Capture the cell that displays the provided text and extract its (X, Y) central coordinate. 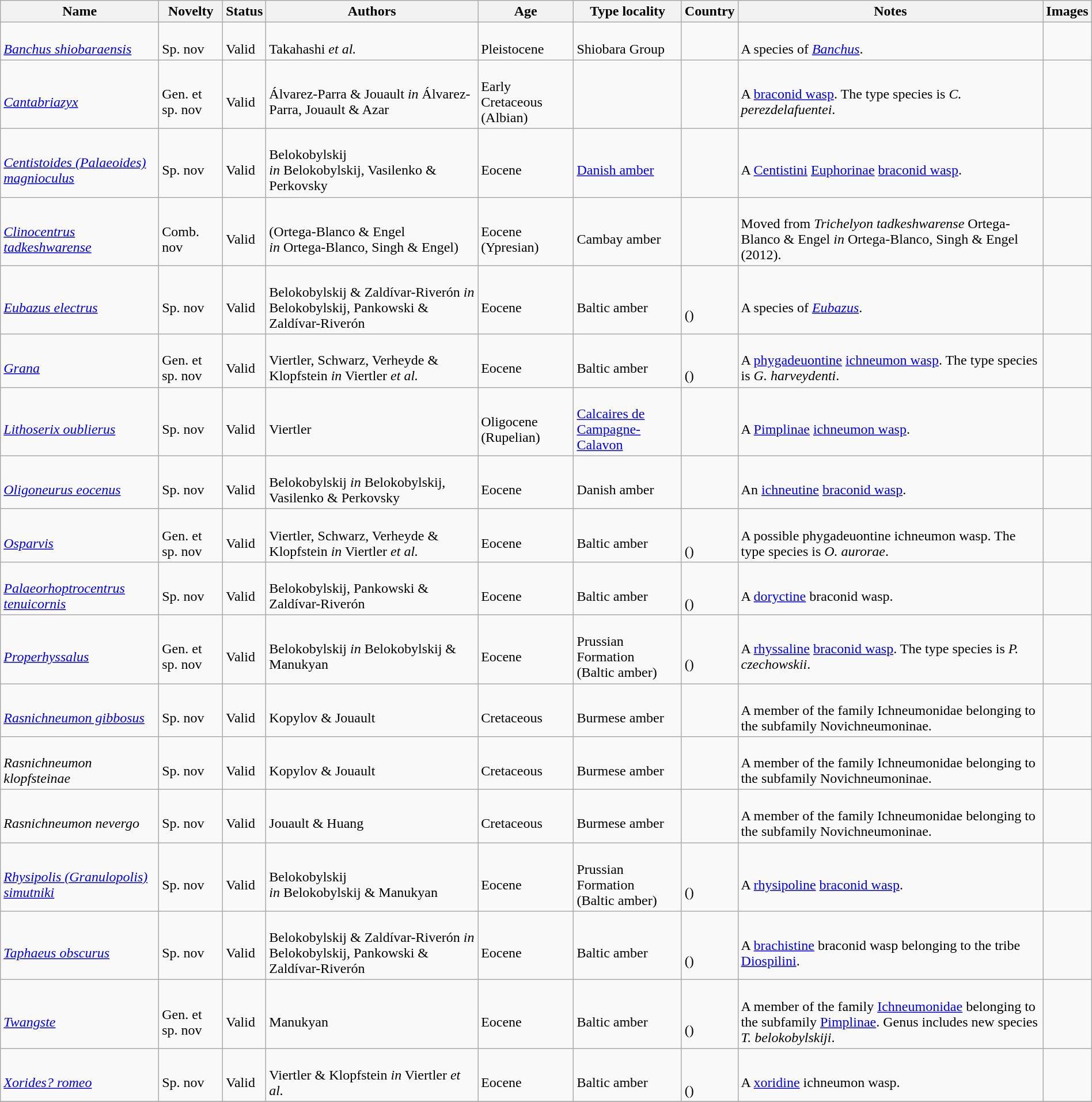
Viertler & Klopfstein in Viertler et al. (372, 1075)
Novelty (191, 12)
Eubazus electrus (79, 300)
Authors (372, 12)
Shiobara Group (628, 41)
Xorides? romeo (79, 1075)
Oligocene (Rupelian) (526, 422)
A xoridine ichneumon wasp. (890, 1075)
Comb. nov (191, 232)
A braconid wasp. The type species is C. perezdelafuentei. (890, 94)
Banchus shiobaraensis (79, 41)
Rasnichneumon nevergo (79, 816)
Cantabriazyx (79, 94)
Twangste (79, 1014)
Belokobylskij, Pankowski & Zaldívar-Riverón (372, 588)
A member of the family Ichneumonidae belonging to the subfamily Pimplinae. Genus includes new species T. belokobylskiji. (890, 1014)
Taphaeus obscurus (79, 946)
Oligoneurus eocenus (79, 482)
Early Cretaceous (Albian) (526, 94)
Status (244, 12)
Eocene (Ypresian) (526, 232)
Pleistocene (526, 41)
Takahashi et al. (372, 41)
A Pimplinae ichneumon wasp. (890, 422)
Jouault & Huang (372, 816)
Age (526, 12)
Images (1067, 12)
An ichneutine braconid wasp. (890, 482)
A species of Banchus. (890, 41)
Lithoserix oublierus (79, 422)
A doryctine braconid wasp. (890, 588)
A possible phygadeuontine ichneumon wasp. The type species is O. aurorae. (890, 535)
Clinocentrus tadkeshwarense (79, 232)
Rasnichneumon gibbosus (79, 710)
Rasnichneumon klopfsteinae (79, 763)
Type locality (628, 12)
A brachistine braconid wasp belonging to the tribe Diospilini. (890, 946)
Palaeorhoptrocentrus tenuicornis (79, 588)
Grana (79, 361)
Notes (890, 12)
Centistoides (Palaeoides) magnioculus (79, 162)
Properhyssalus (79, 649)
Álvarez-Parra & Jouault in Álvarez-Parra, Jouault & Azar (372, 94)
A species of Eubazus. (890, 300)
Country (710, 12)
Moved from Trichelyon tadkeshwarense Ortega-Blanco & Engel in Ortega-Blanco, Singh & Engel (2012). (890, 232)
A rhysipoline braconid wasp. (890, 877)
A rhyssaline braconid wasp. The type species is P. czechowskii. (890, 649)
A phygadeuontine ichneumon wasp. The type species is G. harveydenti. (890, 361)
Calcaires de Campagne-Calavon (628, 422)
Manukyan (372, 1014)
Rhysipolis (Granulopolis) simutniki (79, 877)
(Ortega-Blanco & Engel in Ortega-Blanco, Singh & Engel) (372, 232)
Osparvis (79, 535)
Cambay amber (628, 232)
Viertler (372, 422)
Name (79, 12)
A Centistini Euphorinae braconid wasp. (890, 162)
